Scan for the cell matching the given text and deliver its [x, y] coordinate at center. 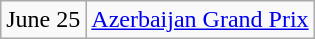
Azerbaijan Grand Prix [200, 20]
June 25 [44, 20]
